Detect which cell encompasses the target text, then output its (X, Y) center coordinate. 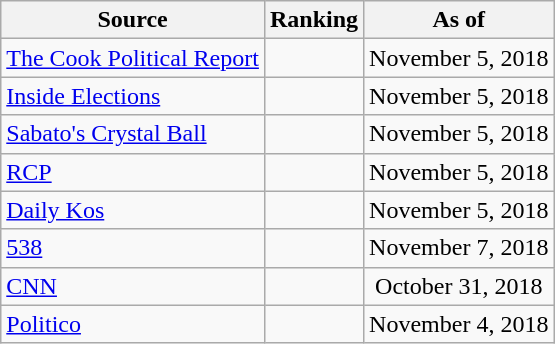
Inside Elections (133, 96)
RCP (133, 172)
CNN (133, 286)
Ranking (314, 20)
Politico (133, 324)
Source (133, 20)
As of (459, 20)
538 (133, 248)
Daily Kos (133, 210)
The Cook Political Report (133, 58)
Sabato's Crystal Ball (133, 134)
November 7, 2018 (459, 248)
October 31, 2018 (459, 286)
November 4, 2018 (459, 324)
